Determine the [x, y] coordinate at the center of the cell enclosing the given text.  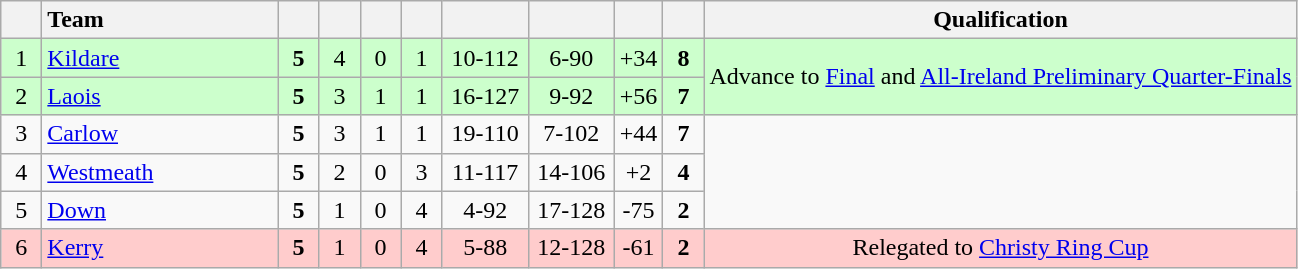
7-102 [571, 134]
-75 [638, 210]
6 [22, 248]
6-90 [571, 58]
Westmeath [160, 172]
+56 [638, 96]
+2 [638, 172]
Relegated to Christy Ring Cup [1000, 248]
17-128 [571, 210]
Kerry [160, 248]
Kildare [160, 58]
10-112 [485, 58]
16-127 [485, 96]
Advance to Final and All-Ireland Preliminary Quarter-Finals [1000, 77]
Team [160, 20]
+34 [638, 58]
4-92 [485, 210]
5-88 [485, 248]
-61 [638, 248]
Qualification [1000, 20]
Carlow [160, 134]
8 [684, 58]
Laois [160, 96]
14-106 [571, 172]
+44 [638, 134]
Down [160, 210]
12-128 [571, 248]
11-117 [485, 172]
9-92 [571, 96]
19-110 [485, 134]
